For the text-containing cell, return its midpoint in [x, y] coordinate format. 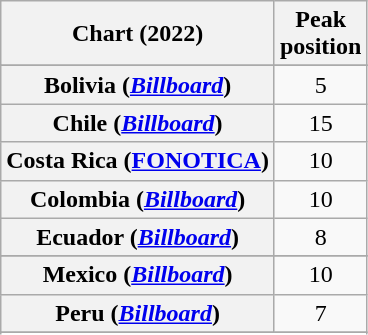
Peru (Billboard) [138, 313]
8 [320, 237]
Peakposition [320, 34]
7 [320, 313]
Costa Rica (FONOTICA) [138, 161]
5 [320, 85]
Mexico (Billboard) [138, 275]
Ecuador (Billboard) [138, 237]
15 [320, 123]
Bolivia (Billboard) [138, 85]
Chart (2022) [138, 34]
Colombia (Billboard) [138, 199]
Chile (Billboard) [138, 123]
